From the cell containing the given text, extract its center point as (X, Y) coordinate. 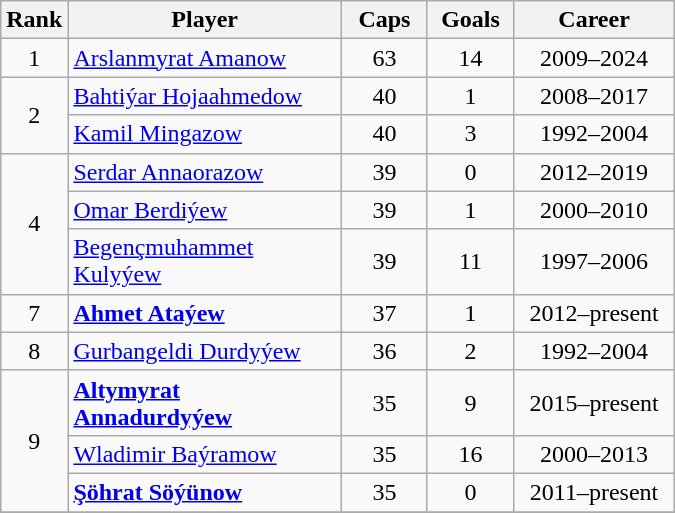
37 (384, 313)
2015–present (594, 402)
16 (470, 454)
Goals (470, 20)
Arslanmyrat Amanow (205, 58)
Begençmuhammet Kulyýew (205, 262)
2009–2024 (594, 58)
8 (34, 351)
63 (384, 58)
Altymyrat Annadurdyýew (205, 402)
Kamil Mingazow (205, 134)
2000–2010 (594, 210)
Career (594, 20)
Şöhrat Söýünow (205, 492)
Player (205, 20)
Serdar Annaorazow (205, 172)
36 (384, 351)
2011–present (594, 492)
Gurbangeldi Durdyýew (205, 351)
3 (470, 134)
Caps (384, 20)
1997–2006 (594, 262)
7 (34, 313)
Wladimir Baýramow (205, 454)
Ahmet Ataýew (205, 313)
14 (470, 58)
4 (34, 224)
2000–2013 (594, 454)
Bahtiýar Hojaahmedow (205, 96)
11 (470, 262)
2008–2017 (594, 96)
Rank (34, 20)
2012–2019 (594, 172)
2012–present (594, 313)
Omar Berdiýew (205, 210)
